Locate the cell with the specified text and output its [X, Y] center coordinate. 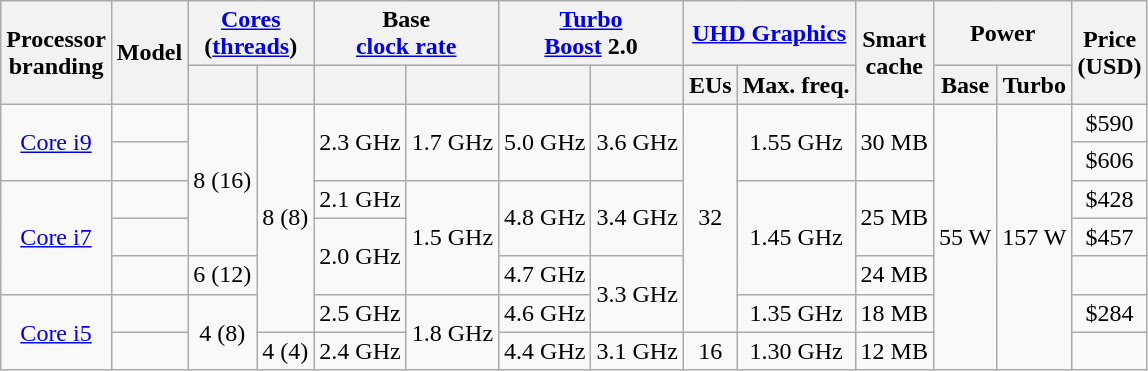
8 (8) [286, 218]
4 (8) [222, 332]
2.4 GHz [360, 351]
$606 [1110, 161]
4.8 GHz [545, 218]
1.55 GHz [796, 142]
Smart cache [894, 52]
32 [710, 218]
1.30 GHz [796, 351]
Turbo [1034, 85]
Price (USD) [1110, 52]
Core i7 [56, 237]
Core i5 [56, 332]
Core i9 [56, 142]
4.4 GHz [545, 351]
24 MB [894, 275]
3.1 GHz [637, 351]
4.7 GHz [545, 275]
Base [964, 85]
3.4 GHz [637, 218]
30 MB [894, 142]
Max. freq. [796, 85]
1.7 GHz [452, 142]
3.6 GHz [637, 142]
Processor branding [56, 52]
1.45 GHz [796, 237]
Model [149, 52]
EUs [710, 85]
3.3 GHz [637, 294]
2.5 GHz [360, 313]
2.3 GHz [360, 142]
Cores (threads) [251, 34]
25 MB [894, 218]
157 W [1034, 237]
Power [1002, 34]
1.35 GHz [796, 313]
16 [710, 351]
$428 [1110, 199]
UHD Graphics [769, 34]
55 W [964, 237]
6 (12) [222, 275]
12 MB [894, 351]
1.8 GHz [452, 332]
$590 [1110, 123]
$284 [1110, 313]
2.1 GHz [360, 199]
18 MB [894, 313]
2.0 GHz [360, 256]
Base clock rate [406, 34]
4.6 GHz [545, 313]
$457 [1110, 237]
4 (4) [286, 351]
TurboBoost 2.0 [592, 34]
1.5 GHz [452, 237]
8 (16) [222, 180]
5.0 GHz [545, 142]
